Provide the (x, y) coordinate of the cell's center where the given text is located.  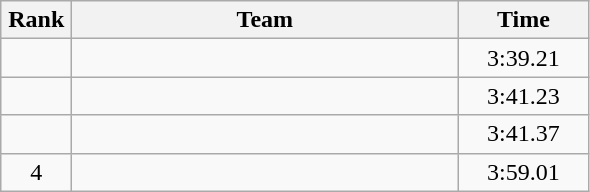
3:41.23 (524, 96)
3:39.21 (524, 58)
3:41.37 (524, 134)
3:59.01 (524, 172)
Time (524, 20)
Team (265, 20)
Rank (36, 20)
4 (36, 172)
